From the cell containing the given text, extract its center point as (x, y) coordinate. 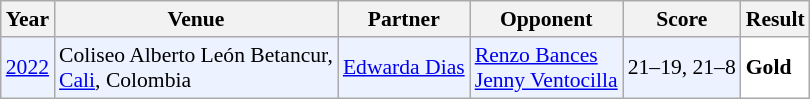
Score (682, 19)
Renzo Bances Jenny Ventocilla (546, 68)
Result (776, 19)
Gold (776, 68)
Year (28, 19)
Partner (404, 19)
21–19, 21–8 (682, 68)
Opponent (546, 19)
2022 (28, 68)
Edwarda Dias (404, 68)
Venue (196, 19)
Coliseo Alberto León Betancur,Cali, Colombia (196, 68)
